Capture the cell that displays the provided text and extract its [x, y] central coordinate. 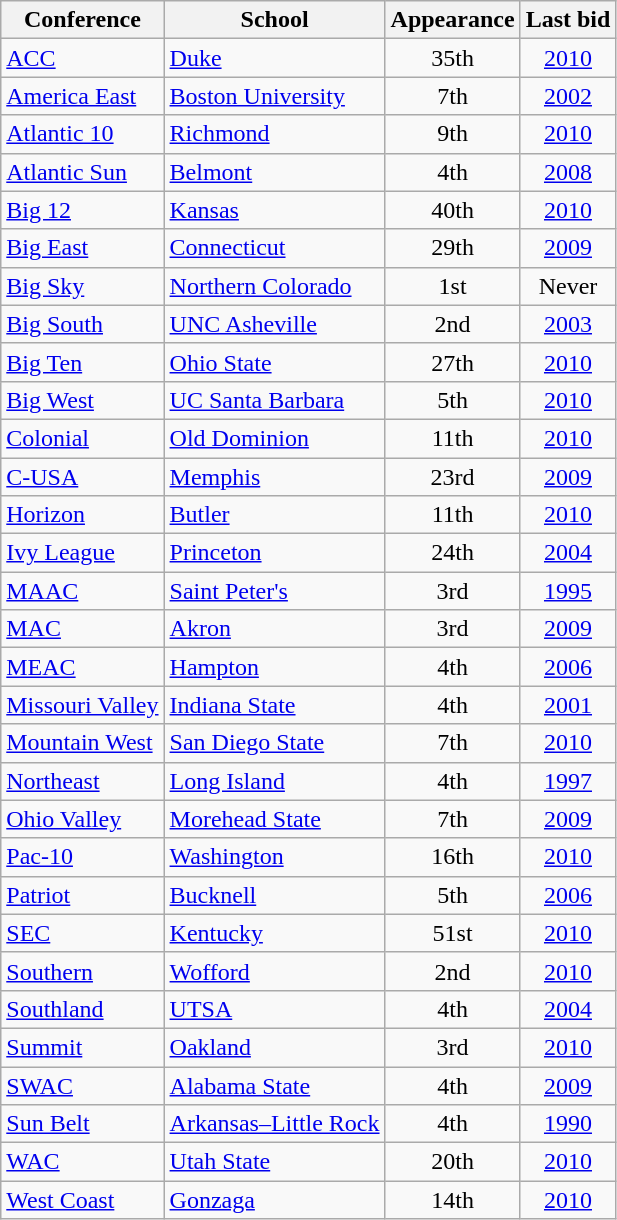
ACC [82, 58]
2001 [568, 705]
Connecticut [274, 248]
14th [452, 1200]
Conference [82, 20]
Never [568, 286]
School [274, 20]
Big Sky [82, 286]
Utah State [274, 1162]
Saint Peter's [274, 591]
2003 [568, 324]
Butler [274, 515]
Richmond [274, 134]
Ivy League [82, 553]
Patriot [82, 895]
Sun Belt [82, 1124]
Atlantic Sun [82, 172]
Belmont [274, 172]
Duke [274, 58]
2008 [568, 172]
Northeast [82, 781]
Kentucky [274, 933]
Big West [82, 400]
WAC [82, 1162]
SWAC [82, 1085]
Big Ten [82, 362]
Old Dominion [274, 438]
1990 [568, 1124]
Horizon [82, 515]
UTSA [274, 1009]
West Coast [82, 1200]
20th [452, 1162]
Akron [274, 629]
Last bid [568, 20]
America East [82, 96]
UC Santa Barbara [274, 400]
1st [452, 286]
Hampton [274, 667]
C-USA [82, 477]
35th [452, 58]
Memphis [274, 477]
Southern [82, 971]
UNC Asheville [274, 324]
Southland [82, 1009]
MAAC [82, 591]
MAC [82, 629]
Big South [82, 324]
Gonzaga [274, 1200]
40th [452, 210]
Long Island [274, 781]
Arkansas–Little Rock [274, 1124]
1995 [568, 591]
Pac-10 [82, 857]
Appearance [452, 20]
Ohio Valley [82, 819]
9th [452, 134]
Big East [82, 248]
SEC [82, 933]
Colonial [82, 438]
24th [452, 553]
Boston University [274, 96]
Big 12 [82, 210]
Washington [274, 857]
23rd [452, 477]
27th [452, 362]
16th [452, 857]
MEAC [82, 667]
1997 [568, 781]
Oakland [274, 1047]
Atlantic 10 [82, 134]
Mountain West [82, 743]
Princeton [274, 553]
51st [452, 933]
Missouri Valley [82, 705]
Summit [82, 1047]
Kansas [274, 210]
Indiana State [274, 705]
Ohio State [274, 362]
Bucknell [274, 895]
2002 [568, 96]
Alabama State [274, 1085]
San Diego State [274, 743]
29th [452, 248]
Northern Colorado [274, 286]
Morehead State [274, 819]
Wofford [274, 971]
